Detect which cell encompasses the target text, then output its (X, Y) center coordinate. 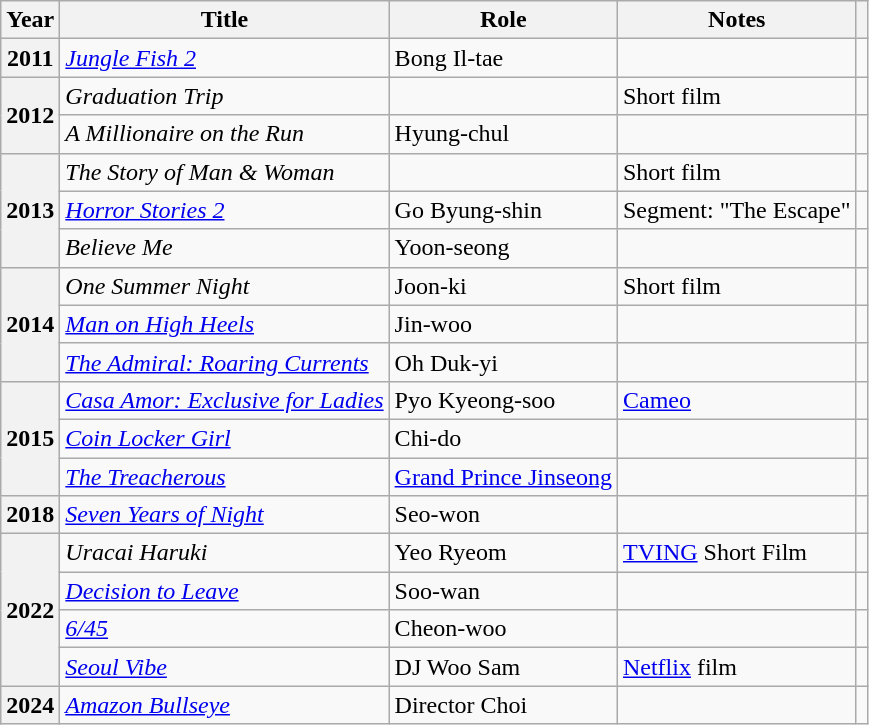
Graduation Trip (224, 96)
Casa Amor: Exclusive for Ladies (224, 400)
Jungle Fish 2 (224, 58)
Segment: "The Escape" (736, 210)
DJ Woo Sam (503, 667)
Amazon Bullseye (224, 705)
Bong Il-tae (503, 58)
The Treacherous (224, 477)
Decision to Leave (224, 591)
2024 (30, 705)
A Millionaire on the Run (224, 134)
Cameo (736, 400)
Soo-wan (503, 591)
2013 (30, 210)
2012 (30, 115)
Coin Locker Girl (224, 438)
Joon-ki (503, 286)
Go Byung-shin (503, 210)
Title (224, 20)
Netflix film (736, 667)
Believe Me (224, 248)
The Story of Man & Woman (224, 172)
2018 (30, 515)
Yoon-seong (503, 248)
Pyo Kyeong-soo (503, 400)
Seo-won (503, 515)
One Summer Night (224, 286)
Seven Years of Night (224, 515)
Jin-woo (503, 324)
Role (503, 20)
Uracai Haruki (224, 553)
Director Choi (503, 705)
TVING Short Film (736, 553)
Year (30, 20)
Oh Duk-yi (503, 362)
Grand Prince Jinseong (503, 477)
Horror Stories 2 (224, 210)
Seoul Vibe (224, 667)
The Admiral: Roaring Currents (224, 362)
2022 (30, 610)
Chi-do (503, 438)
Hyung-chul (503, 134)
6/45 (224, 629)
Yeo Ryeom (503, 553)
2011 (30, 58)
2015 (30, 438)
Man on High Heels (224, 324)
2014 (30, 324)
Notes (736, 20)
Cheon-woo (503, 629)
